Locate the cell with the specified text and output its [x, y] center coordinate. 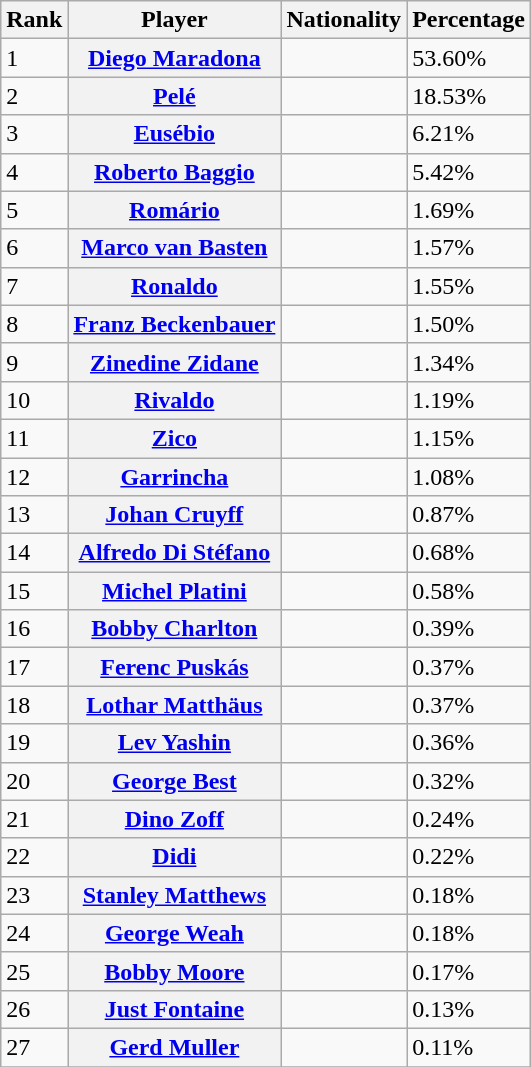
Michel Platini [174, 591]
23 [34, 895]
15 [34, 591]
0.36% [469, 743]
Pelé [174, 96]
21 [34, 819]
17 [34, 667]
24 [34, 933]
0.87% [469, 515]
0.11% [469, 1047]
8 [34, 324]
5 [34, 210]
3 [34, 134]
13 [34, 515]
Stanley Matthews [174, 895]
Eusébio [174, 134]
7 [34, 286]
0.22% [469, 857]
14 [34, 553]
4 [34, 172]
16 [34, 629]
0.32% [469, 781]
1.19% [469, 400]
18 [34, 705]
Zico [174, 438]
22 [34, 857]
Marco van Basten [174, 248]
Diego Maradona [174, 58]
Lev Yashin [174, 743]
0.17% [469, 971]
12 [34, 477]
Just Fontaine [174, 1009]
18.53% [469, 96]
1.15% [469, 438]
1.69% [469, 210]
Bobby Charlton [174, 629]
Nationality [344, 20]
Bobby Moore [174, 971]
Player [174, 20]
1 [34, 58]
5.42% [469, 172]
Percentage [469, 20]
1.57% [469, 248]
Johan Cruyff [174, 515]
26 [34, 1009]
0.39% [469, 629]
George Best [174, 781]
Didi [174, 857]
27 [34, 1047]
Alfredo Di Stéfano [174, 553]
Garrincha [174, 477]
Romário [174, 210]
9 [34, 362]
Lothar Matthäus [174, 705]
1.55% [469, 286]
Dino Zoff [174, 819]
2 [34, 96]
Zinedine Zidane [174, 362]
Ronaldo [174, 286]
53.60% [469, 58]
6.21% [469, 134]
0.24% [469, 819]
11 [34, 438]
Ferenc Puskás [174, 667]
1.34% [469, 362]
0.58% [469, 591]
0.13% [469, 1009]
6 [34, 248]
Rivaldo [174, 400]
George Weah [174, 933]
0.68% [469, 553]
Rank [34, 20]
1.50% [469, 324]
10 [34, 400]
Gerd Muller [174, 1047]
25 [34, 971]
Roberto Baggio [174, 172]
19 [34, 743]
1.08% [469, 477]
Franz Beckenbauer [174, 324]
20 [34, 781]
